Locate the cell with the specified text and output its (X, Y) center coordinate. 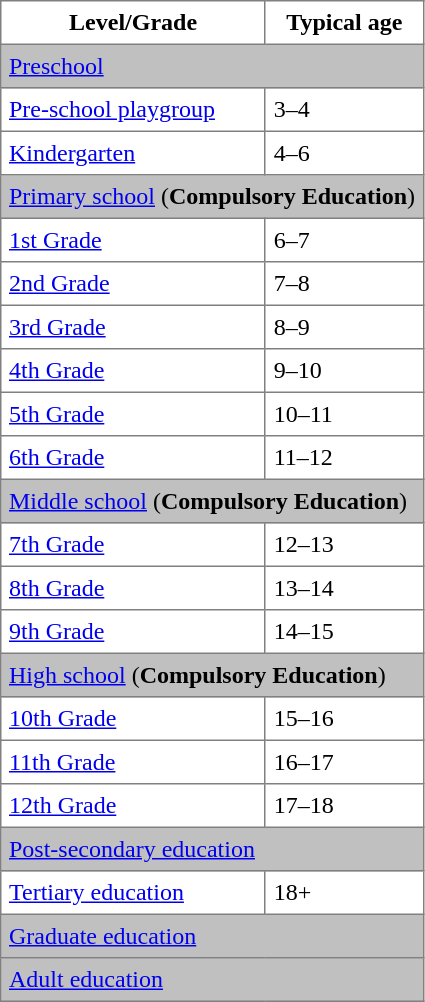
Typical age (344, 23)
8th Grade (134, 588)
5th Grade (134, 414)
18+ (344, 893)
Adult education (212, 980)
9–10 (344, 371)
13–14 (344, 588)
Pre-school playgroup (134, 110)
4th Grade (134, 371)
4–6 (344, 153)
1st Grade (134, 240)
12–13 (344, 545)
10th Grade (134, 719)
Kindergarten (134, 153)
6–7 (344, 240)
12th Grade (134, 806)
14–15 (344, 632)
3rd Grade (134, 327)
7–8 (344, 284)
Tertiary education (134, 893)
9th Grade (134, 632)
2nd Grade (134, 284)
10–11 (344, 414)
Post-secondary education (212, 849)
8–9 (344, 327)
11–12 (344, 458)
Preschool (212, 66)
15–16 (344, 719)
17–18 (344, 806)
6th Grade (134, 458)
11th Grade (134, 762)
Graduate education (212, 936)
High school (Compulsory Education) (212, 675)
3–4 (344, 110)
Level/Grade (134, 23)
Middle school (Compulsory Education) (212, 501)
Primary school (Compulsory Education) (212, 197)
7th Grade (134, 545)
16–17 (344, 762)
